Search for the cell housing the specified text and yield its (x, y) center coordinate. 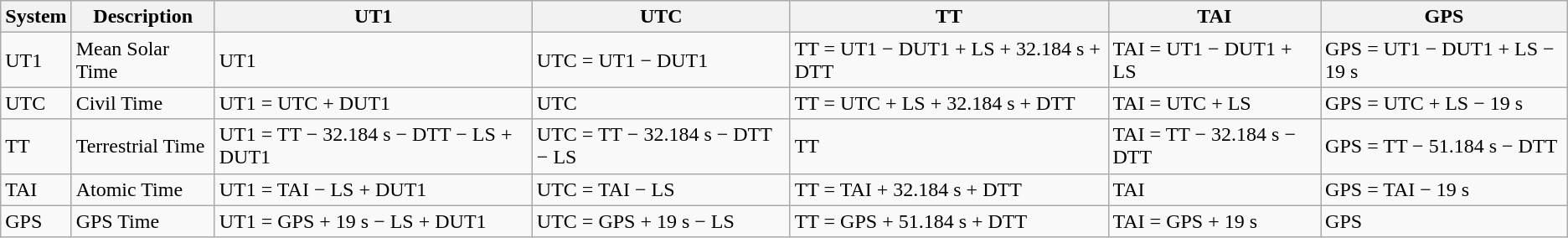
GPS = TT − 51.184 s − DTT (1444, 146)
Terrestrial Time (142, 146)
UTC = UT1 − DUT1 (661, 60)
Atomic Time (142, 189)
TT = UT1 − DUT1 + LS + 32.184 s + DTT (949, 60)
UTC = TT − 32.184 s − DTT − LS (661, 146)
GPS Time (142, 221)
GPS = UT1 − DUT1 + LS − 19 s (1444, 60)
TAI = UT1 − DUT1 + LS (1215, 60)
GPS = TAI − 19 s (1444, 189)
UTC = TAI − LS (661, 189)
UTC = GPS + 19 s − LS (661, 221)
Mean Solar Time (142, 60)
UT1 = UTC + DUT1 (374, 103)
TAI = TT − 32.184 s − DTT (1215, 146)
UT1 = GPS + 19 s − LS + DUT1 (374, 221)
TT = UTC + LS + 32.184 s + DTT (949, 103)
GPS = UTC + LS − 19 s (1444, 103)
UT1 = TAI − LS + DUT1 (374, 189)
UT1 = TT − 32.184 s − DTT − LS + DUT1 (374, 146)
Civil Time (142, 103)
System (36, 17)
TT = GPS + 51.184 s + DTT (949, 221)
TAI = GPS + 19 s (1215, 221)
TAI = UTC + LS (1215, 103)
Description (142, 17)
TT = TAI + 32.184 s + DTT (949, 189)
